Determine the (X, Y) coordinate at the center of the cell enclosing the given text.  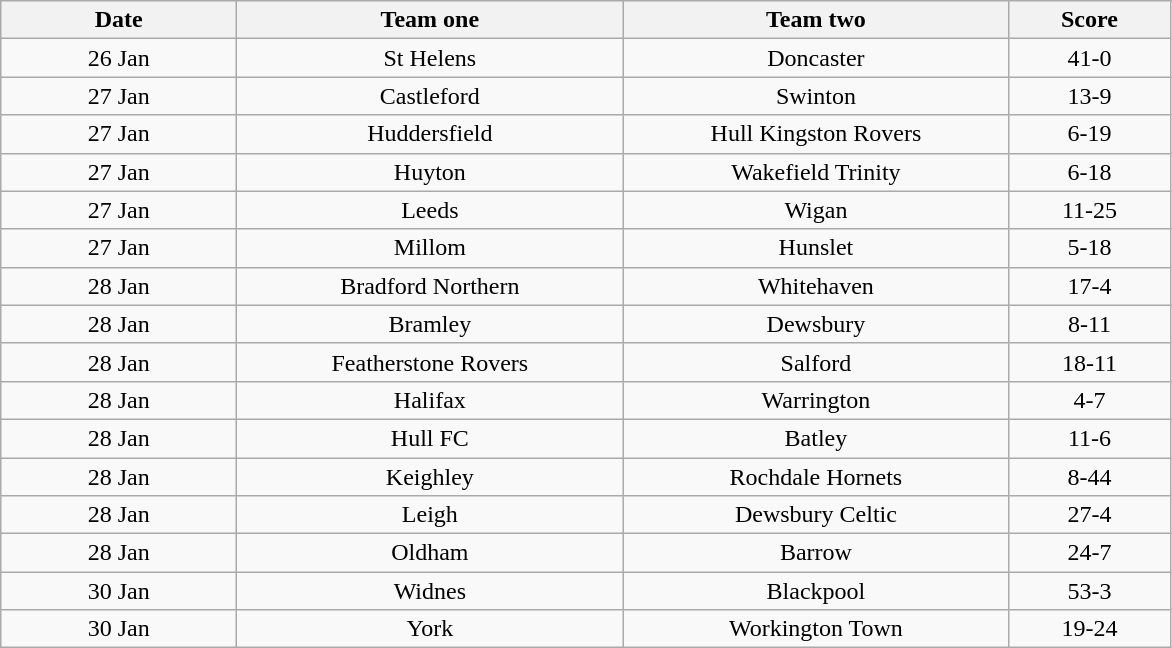
Widnes (430, 591)
Team one (430, 20)
6-18 (1090, 172)
4-7 (1090, 400)
26 Jan (119, 58)
Huyton (430, 172)
Oldham (430, 553)
Halifax (430, 400)
Wigan (816, 210)
5-18 (1090, 248)
Castleford (430, 96)
Batley (816, 438)
Salford (816, 362)
Score (1090, 20)
Team two (816, 20)
24-7 (1090, 553)
Wakefield Trinity (816, 172)
11-25 (1090, 210)
Hunslet (816, 248)
53-3 (1090, 591)
Barrow (816, 553)
27-4 (1090, 515)
Featherstone Rovers (430, 362)
19-24 (1090, 629)
Warrington (816, 400)
Hull FC (430, 438)
Workington Town (816, 629)
18-11 (1090, 362)
Blackpool (816, 591)
Huddersfield (430, 134)
17-4 (1090, 286)
6-19 (1090, 134)
Swinton (816, 96)
Bradford Northern (430, 286)
Leeds (430, 210)
41-0 (1090, 58)
Doncaster (816, 58)
Keighley (430, 477)
St Helens (430, 58)
Dewsbury (816, 324)
8-11 (1090, 324)
York (430, 629)
Date (119, 20)
Millom (430, 248)
Leigh (430, 515)
Hull Kingston Rovers (816, 134)
Dewsbury Celtic (816, 515)
Rochdale Hornets (816, 477)
Whitehaven (816, 286)
13-9 (1090, 96)
Bramley (430, 324)
11-6 (1090, 438)
8-44 (1090, 477)
